Provide the [x, y] coordinate of the cell's center where the given text is located.  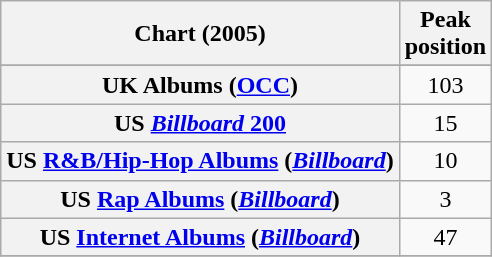
US Internet Albums (Billboard) [200, 237]
US Billboard 200 [200, 123]
3 [445, 199]
Chart (2005) [200, 34]
Peakposition [445, 34]
15 [445, 123]
103 [445, 85]
US Rap Albums (Billboard) [200, 199]
US R&B/Hip-Hop Albums (Billboard) [200, 161]
UK Albums (OCC) [200, 85]
47 [445, 237]
10 [445, 161]
